Extract the [x, y] coordinate from the center of the cell holding the provided text.  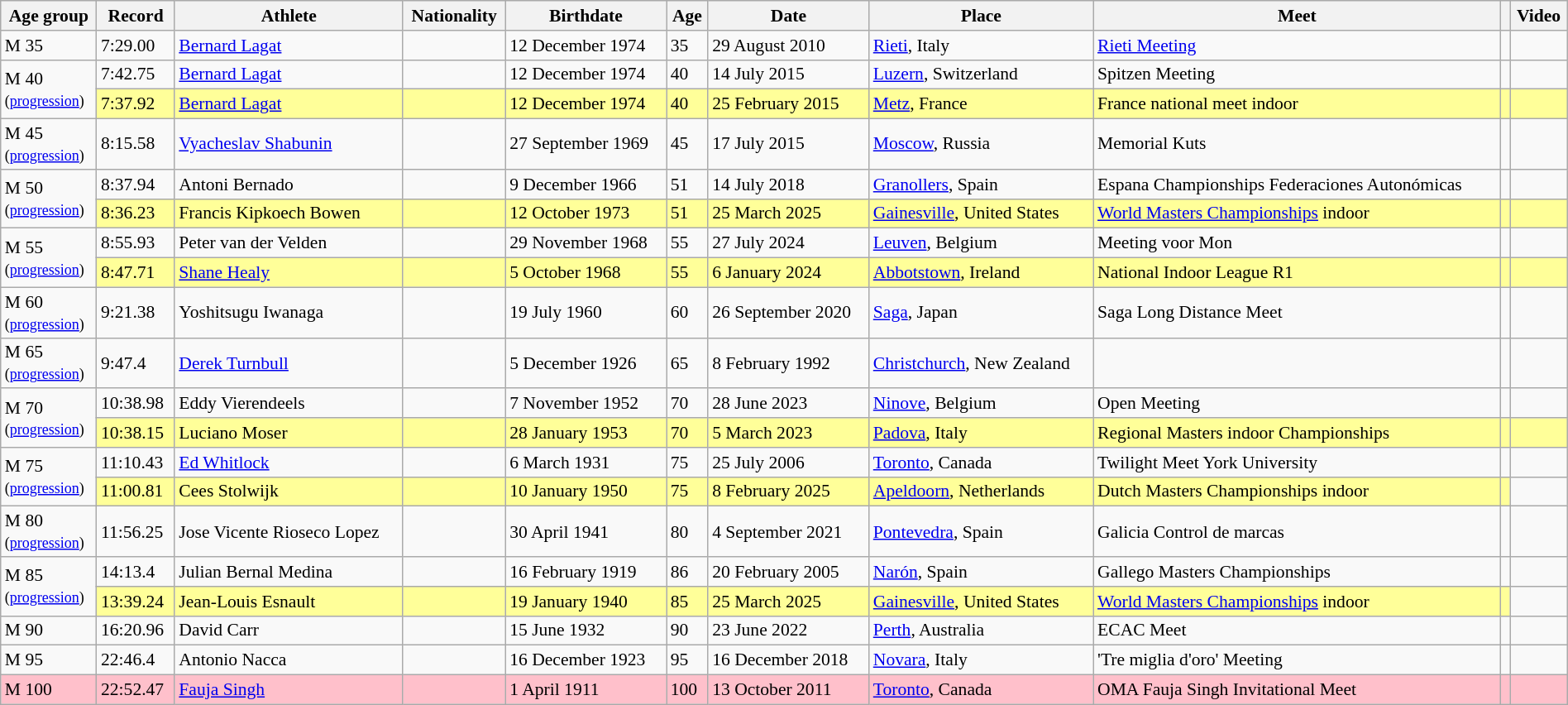
8:36.23 [136, 213]
M 55 (progression) [49, 258]
Rieti, Italy [981, 46]
16 February 1919 [586, 572]
5 March 2023 [789, 433]
28 June 2023 [789, 404]
25 February 2015 [789, 104]
Record [136, 16]
19 January 1940 [586, 602]
6 March 1931 [586, 463]
Galicia Control de marcas [1297, 531]
30 April 1941 [586, 531]
Ninove, Belgium [981, 404]
Cees Stolwijk [289, 492]
22:46.4 [136, 660]
Dutch Masters Championships indoor [1297, 492]
Metz, France [981, 104]
Twilight Meet York University [1297, 463]
M 80 (progression) [49, 531]
85 [687, 602]
Francis Kipkoech Bowen [289, 213]
France national meet indoor [1297, 104]
86 [687, 572]
60 [687, 313]
35 [687, 46]
Christchurch, New Zealand [981, 362]
Eddy Vierendeels [289, 404]
Antonio Nacca [289, 660]
25 July 2006 [789, 463]
Open Meeting [1297, 404]
95 [687, 660]
Espana Championships Federaciones Autonómicas [1297, 185]
ECAC Meet [1297, 631]
Leuven, Belgium [981, 243]
8:55.93 [136, 243]
Age [687, 16]
M 60 (progression) [49, 313]
1 April 1911 [586, 690]
Meet [1297, 16]
M 45 (progression) [49, 144]
16 December 1923 [586, 660]
Gallego Masters Championships [1297, 572]
27 September 1969 [586, 144]
Age group [49, 16]
15 June 1932 [586, 631]
9:47.4 [136, 362]
Regional Masters indoor Championships [1297, 433]
M 40 (progression) [49, 89]
M 65 (progression) [49, 362]
65 [687, 362]
5 December 1926 [586, 362]
9 December 1966 [586, 185]
9:21.38 [136, 313]
8:47.71 [136, 273]
Novara, Italy [981, 660]
M 50 (progression) [49, 199]
Spitzen Meeting [1297, 74]
Jose Vicente Rioseco Lopez [289, 531]
Nationality [454, 16]
17 July 2015 [789, 144]
10:38.15 [136, 433]
Vyacheslav Shabunin [289, 144]
8 February 2025 [789, 492]
M 95 [49, 660]
Padova, Italy [981, 433]
Meeting voor Mon [1297, 243]
Jean-Louis Esnault [289, 602]
Birthdate [586, 16]
28 January 1953 [586, 433]
20 February 2005 [789, 572]
OMA Fauja Singh Invitational Meet [1297, 690]
Moscow, Russia [981, 144]
Video [1538, 16]
8:15.58 [136, 144]
Place [981, 16]
7:29.00 [136, 46]
Ed Whitlock [289, 463]
Rieti Meeting [1297, 46]
29 August 2010 [789, 46]
Narón, Spain [981, 572]
4 September 2021 [789, 531]
M 90 [49, 631]
10:38.98 [136, 404]
12 October 1973 [586, 213]
M 75 (progression) [49, 477]
David Carr [289, 631]
45 [687, 144]
22:52.47 [136, 690]
7:42.75 [136, 74]
M 100 [49, 690]
7:37.92 [136, 104]
Date [789, 16]
Apeldoorn, Netherlands [981, 492]
10 January 1950 [586, 492]
7 November 1952 [586, 404]
90 [687, 631]
19 July 1960 [586, 313]
11:10.43 [136, 463]
Antoni Bernado [289, 185]
Luciano Moser [289, 433]
Pontevedra, Spain [981, 531]
Saga, Japan [981, 313]
11:00.81 [136, 492]
14 July 2018 [789, 185]
Derek Turnbull [289, 362]
Peter van der Velden [289, 243]
Memorial Kuts [1297, 144]
Luzern, Switzerland [981, 74]
M 35 [49, 46]
M 85 (progression) [49, 586]
13:39.24 [136, 602]
Yoshitsugu Iwanaga [289, 313]
80 [687, 531]
14 July 2015 [789, 74]
23 June 2022 [789, 631]
'Tre miglia d'oro' Meeting [1297, 660]
27 July 2024 [789, 243]
Shane Healy [289, 273]
26 September 2020 [789, 313]
8 February 1992 [789, 362]
Athlete [289, 16]
8:37.94 [136, 185]
Perth, Australia [981, 631]
11:56.25 [136, 531]
16:20.96 [136, 631]
Abbotstown, Ireland [981, 273]
M 70 (progression) [49, 419]
13 October 2011 [789, 690]
29 November 1968 [586, 243]
Fauja Singh [289, 690]
100 [687, 690]
Granollers, Spain [981, 185]
16 December 2018 [789, 660]
6 January 2024 [789, 273]
5 October 1968 [586, 273]
National Indoor League R1 [1297, 273]
14:13.4 [136, 572]
Saga Long Distance Meet [1297, 313]
Julian Bernal Medina [289, 572]
